Determine the [x, y] coordinate at the center of the cell enclosing the given text.  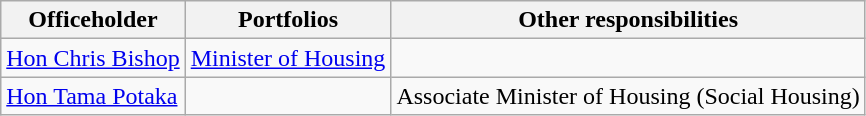
Hon Tama Potaka [93, 96]
Other responsibilities [628, 20]
Associate Minister of Housing (Social Housing) [628, 96]
Portfolios [288, 20]
Minister of Housing [288, 58]
Hon Chris Bishop [93, 58]
Officeholder [93, 20]
